Provide the (X, Y) coordinate of the cell's center where the given text is located.  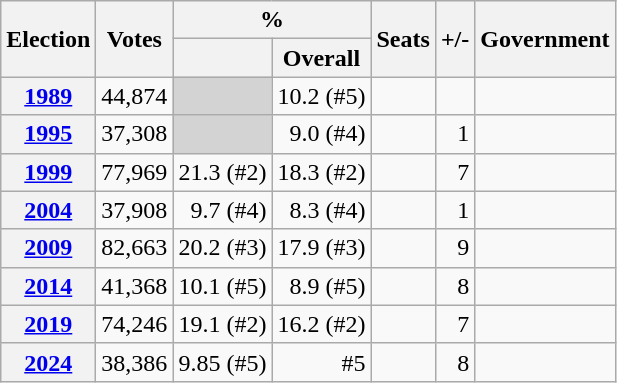
2009 (48, 248)
74,246 (134, 324)
9.0 (#4) (322, 134)
21.3 (#2) (222, 172)
#5 (322, 362)
18.3 (#2) (322, 172)
17.9 (#3) (322, 248)
38,386 (134, 362)
Seats (403, 39)
% (272, 20)
1999 (48, 172)
Votes (134, 39)
9.85 (#5) (222, 362)
82,663 (134, 248)
9.7 (#4) (222, 210)
1995 (48, 134)
8.9 (#5) (322, 286)
9 (454, 248)
20.2 (#3) (222, 248)
44,874 (134, 96)
Government (545, 39)
19.1 (#2) (222, 324)
2004 (48, 210)
1989 (48, 96)
8.3 (#4) (322, 210)
37,908 (134, 210)
10.2 (#5) (322, 96)
+/- (454, 39)
2024 (48, 362)
Election (48, 39)
Overall (322, 58)
10.1 (#5) (222, 286)
37,308 (134, 134)
41,368 (134, 286)
2014 (48, 286)
2019 (48, 324)
77,969 (134, 172)
16.2 (#2) (322, 324)
